Return the (x, y) coordinate for the center point of the cell that contains the specified text.  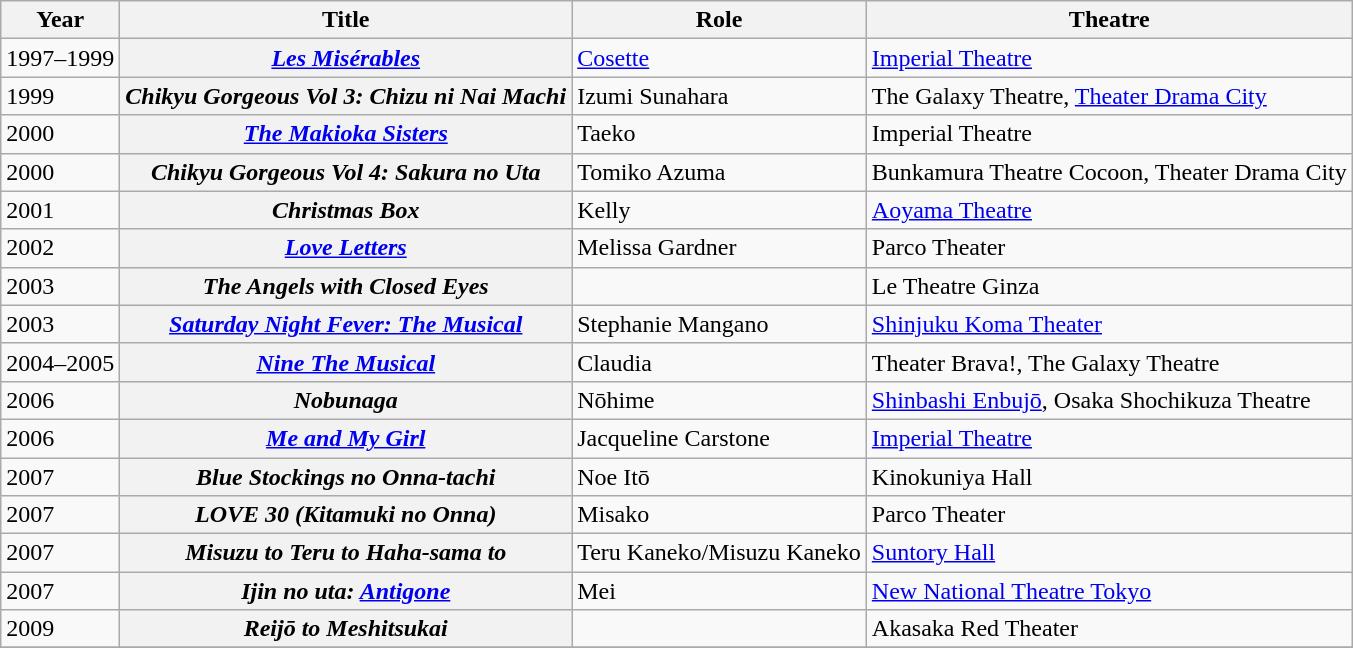
Love Letters (346, 248)
Claudia (720, 362)
2004–2005 (60, 362)
Me and My Girl (346, 438)
New National Theatre Tokyo (1109, 591)
Izumi Sunahara (720, 96)
Taeko (720, 134)
Stephanie Mangano (720, 324)
The Angels with Closed Eyes (346, 286)
LOVE 30 (Kitamuki no Onna) (346, 515)
Chikyu Gorgeous Vol 3: Chizu ni Nai Machi (346, 96)
Theatre (1109, 20)
Shinbashi Enbujō, Osaka Shochikuza Theatre (1109, 400)
Tomiko Azuma (720, 172)
Jacqueline Carstone (720, 438)
Melissa Gardner (720, 248)
2009 (60, 629)
Christmas Box (346, 210)
Role (720, 20)
Shinjuku Koma Theater (1109, 324)
Nōhime (720, 400)
Cosette (720, 58)
Teru Kaneko/Misuzu Kaneko (720, 553)
1999 (60, 96)
Kinokuniya Hall (1109, 477)
Reijō to Meshitsukai (346, 629)
Nine The Musical (346, 362)
Misako (720, 515)
Akasaka Red Theater (1109, 629)
2001 (60, 210)
Nobunaga (346, 400)
Blue Stockings no Onna-tachi (346, 477)
Saturday Night Fever: The Musical (346, 324)
Mei (720, 591)
Chikyu Gorgeous Vol 4: Sakura no Uta (346, 172)
Les Misérables (346, 58)
Noe Itō (720, 477)
Title (346, 20)
Bunkamura Theatre Cocoon, Theater Drama City (1109, 172)
Ijin no uta: Antigone (346, 591)
Kelly (720, 210)
2002 (60, 248)
Le Theatre Ginza (1109, 286)
The Makioka Sisters (346, 134)
Year (60, 20)
Aoyama Theatre (1109, 210)
Misuzu to Teru to Haha-sama to (346, 553)
The Galaxy Theatre, Theater Drama City (1109, 96)
Suntory Hall (1109, 553)
Theater Brava!, The Galaxy Theatre (1109, 362)
1997–1999 (60, 58)
